For the text-containing cell, return its midpoint in (x, y) coordinate format. 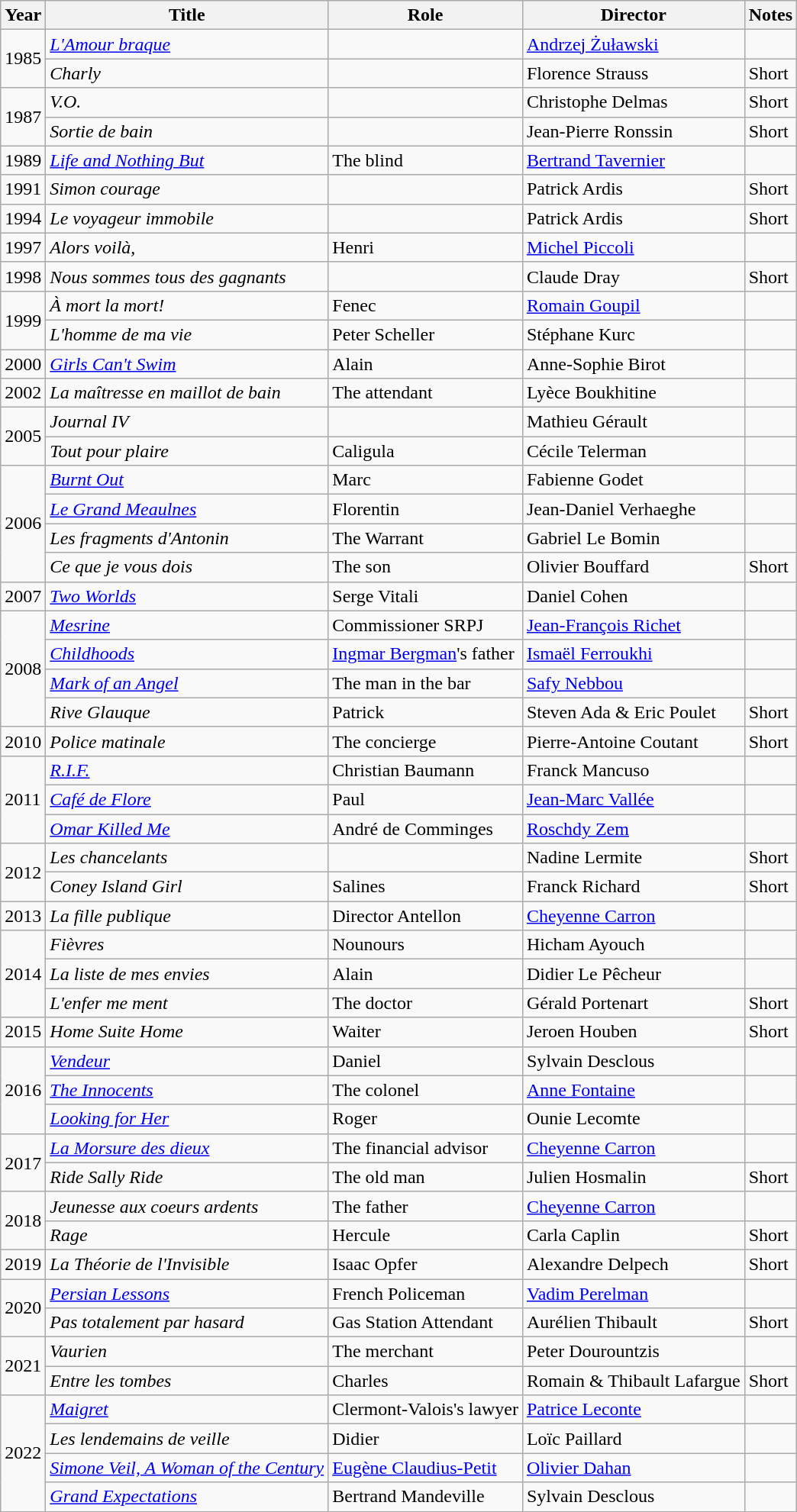
Franck Mancuso (634, 770)
1991 (23, 189)
2008 (23, 669)
The Innocents (187, 1090)
2005 (23, 437)
Ce que je vous dois (187, 567)
2011 (23, 799)
Salines (426, 887)
Peter Scheller (426, 334)
Peter Dourountzis (634, 1352)
2022 (23, 1453)
The father (426, 1206)
The merchant (426, 1352)
Jean-Marc Vallée (634, 799)
2021 (23, 1366)
Ingmar Bergman's father (426, 654)
Looking for Her (187, 1119)
Mark of an Angel (187, 683)
Role (426, 15)
Rive Glauque (187, 712)
1997 (23, 247)
2015 (23, 1032)
Childhoods (187, 654)
Maigret (187, 1410)
Charly (187, 73)
Serge Vitali (426, 596)
The man in the bar (426, 683)
Pas totalement par hasard (187, 1323)
2019 (23, 1264)
Romain & Thibault Lafargue (634, 1381)
Olivier Bouffard (634, 567)
Eugène Claudius-Petit (426, 1468)
Mesrine (187, 625)
The Warrant (426, 538)
The attendant (426, 393)
2010 (23, 741)
Aurélien Thibault (634, 1323)
The concierge (426, 741)
Nadine Lermite (634, 858)
2006 (23, 524)
Jean-François Richet (634, 625)
Andrzej Żuławski (634, 44)
Police matinale (187, 741)
Notes (770, 15)
Title (187, 15)
1987 (23, 117)
Year (23, 15)
Hicham Ayouch (634, 945)
Fièvres (187, 945)
La maîtresse en maillot de bain (187, 393)
Simon courage (187, 189)
Pierre-Antoine Coutant (634, 741)
Alexandre Delpech (634, 1264)
The old man (426, 1177)
Commissioner SRPJ (426, 625)
Charles (426, 1381)
Les lendemains de veille (187, 1439)
Anne-Sophie Birot (634, 364)
Girls Can't Swim (187, 364)
Florentin (426, 509)
Le voyageur immobile (187, 218)
2016 (23, 1090)
Julien Hosmalin (634, 1177)
French Policeman (426, 1294)
Director (634, 15)
R.I.F. (187, 770)
La fille publique (187, 916)
L'enfer me ment (187, 1003)
Simone Veil, A Woman of the Century (187, 1468)
Persian Lessons (187, 1294)
Rage (187, 1235)
Claude Dray (634, 276)
Paul (426, 799)
The doctor (426, 1003)
2007 (23, 596)
The colonel (426, 1090)
Café de Flore (187, 799)
Isaac Opfer (426, 1264)
Les fragments d'Antonin (187, 538)
Patrick (426, 712)
Caligula (426, 451)
Burnt Out (187, 480)
Ounie Lecomte (634, 1119)
Florence Strauss (634, 73)
2013 (23, 916)
Gabriel Le Bomin (634, 538)
Didier Le Pêcheur (634, 974)
2000 (23, 364)
2002 (23, 393)
Christian Baumann (426, 770)
Gérald Portenart (634, 1003)
Vendeur (187, 1061)
2020 (23, 1308)
Sortie de bain (187, 131)
Home Suite Home (187, 1032)
Fenec (426, 305)
1989 (23, 160)
Clermont-Valois's lawyer (426, 1410)
Daniel Cohen (634, 596)
Vaurien (187, 1352)
The financial advisor (426, 1148)
Nounours (426, 945)
2012 (23, 872)
2017 (23, 1162)
Daniel (426, 1061)
1994 (23, 218)
Henri (426, 247)
The son (426, 567)
André de Comminges (426, 828)
Life and Nothing But (187, 160)
Gas Station Attendant (426, 1323)
À mort la mort! (187, 305)
Waiter (426, 1032)
Cécile Telerman (634, 451)
The blind (426, 160)
Franck Richard (634, 887)
Carla Caplin (634, 1235)
Steven Ada & Eric Poulet (634, 712)
Anne Fontaine (634, 1090)
Jean-Pierre Ronssin (634, 131)
Roschdy Zem (634, 828)
Patrice Leconte (634, 1410)
Tout pour plaire (187, 451)
L'homme de ma vie (187, 334)
Journal IV (187, 422)
2018 (23, 1220)
Fabienne Godet (634, 480)
1985 (23, 59)
Hercule (426, 1235)
Omar Killed Me (187, 828)
Jeroen Houben (634, 1032)
Alors voilà, (187, 247)
1998 (23, 276)
Two Worlds (187, 596)
Nous sommes tous des gagnants (187, 276)
1999 (23, 320)
Le Grand Meaulnes (187, 509)
Olivier Dahan (634, 1468)
Ride Sally Ride (187, 1177)
Grand Expectations (187, 1497)
Didier (426, 1439)
Michel Piccoli (634, 247)
Jean-Daniel Verhaeghe (634, 509)
Christophe Delmas (634, 102)
Stéphane Kurc (634, 334)
Vadim Perelman (634, 1294)
Entre les tombes (187, 1381)
Lyèce Boukhitine (634, 393)
Coney Island Girl (187, 887)
Les chancelants (187, 858)
V.O. (187, 102)
La liste de mes envies (187, 974)
Marc (426, 480)
Roger (426, 1119)
Director Antellon (426, 916)
Bertrand Mandeville (426, 1497)
La Théorie de l'Invisible (187, 1264)
2014 (23, 974)
Romain Goupil (634, 305)
Jeunesse aux coeurs ardents (187, 1206)
Mathieu Gérault (634, 422)
Bertrand Tavernier (634, 160)
Safy Nebbou (634, 683)
Ismaël Ferroukhi (634, 654)
L'Amour braque (187, 44)
Loïc Paillard (634, 1439)
La Morsure des dieux (187, 1148)
